Determine the (X, Y) coordinate at the center of the cell enclosing the given text.  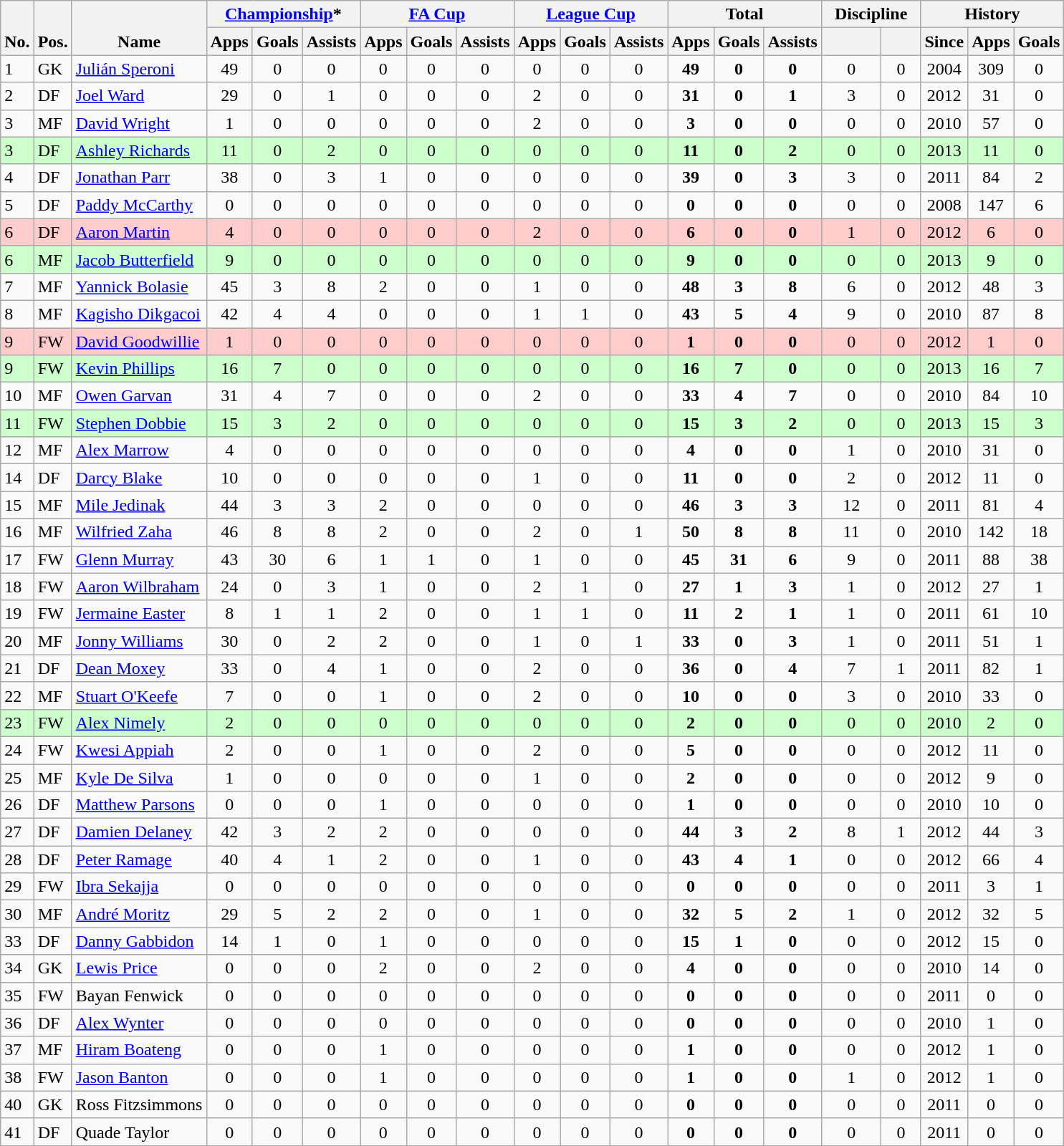
Wilfried Zaha (139, 532)
David Goodwillie (139, 342)
League Cup (590, 14)
FA Cup (437, 14)
David Wright (139, 123)
39 (691, 178)
Stuart O'Keefe (139, 695)
82 (991, 668)
Kagisho Dikgacoi (139, 314)
41 (17, 1132)
Jonathan Parr (139, 178)
Kyle De Silva (139, 777)
28 (17, 860)
Danny Gabbidon (139, 941)
Stephen Dobbie (139, 423)
No. (17, 28)
Quade Taylor (139, 1132)
Aaron Martin (139, 232)
Since (944, 42)
History (992, 14)
25 (17, 777)
Name (139, 28)
61 (991, 614)
20 (17, 641)
Damien Delaney (139, 832)
142 (991, 532)
147 (991, 205)
Discipline (871, 14)
Paddy McCarthy (139, 205)
Jermaine Easter (139, 614)
Ibra Sekajja (139, 887)
Ashley Richards (139, 150)
Jacob Butterfield (139, 259)
Owen Garvan (139, 396)
Total (745, 14)
Glenn Murray (139, 559)
Jonny Williams (139, 641)
Dean Moxey (139, 668)
50 (691, 532)
309 (991, 69)
Alex Nimely (139, 723)
88 (991, 559)
Alex Marrow (139, 451)
Yannick Bolasie (139, 286)
Peter Ramage (139, 860)
Mile Jedinak (139, 505)
26 (17, 805)
2004 (944, 69)
Julián Speroni (139, 69)
Aaron Wilbraham (139, 587)
81 (991, 505)
17 (17, 559)
Championship* (284, 14)
Kevin Phillips (139, 369)
2008 (944, 205)
Alex Wynter (139, 1023)
Bayan Fenwick (139, 996)
19 (17, 614)
Hiram Boateng (139, 1050)
57 (991, 123)
Matthew Parsons (139, 805)
22 (17, 695)
Darcy Blake (139, 478)
35 (17, 996)
Ross Fitzsimmons (139, 1104)
51 (991, 641)
23 (17, 723)
66 (991, 860)
37 (17, 1050)
34 (17, 968)
Pos. (53, 28)
Jason Banton (139, 1077)
Joel Ward (139, 96)
21 (17, 668)
André Moritz (139, 914)
Kwesi Appiah (139, 750)
87 (991, 314)
Lewis Price (139, 968)
